Capture the cell that displays the provided text and extract its [X, Y] central coordinate. 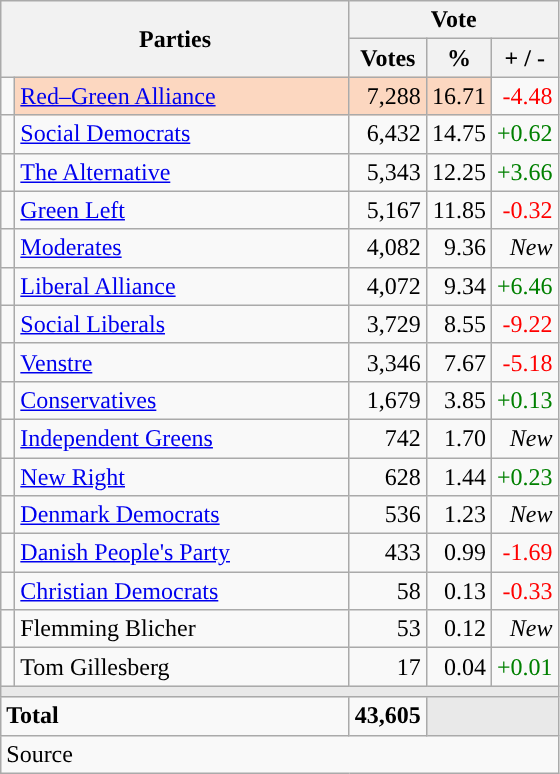
-9.22 [524, 324]
Venstre [182, 362]
1.44 [458, 477]
536 [388, 515]
5,343 [388, 172]
Votes [388, 58]
11.85 [458, 210]
The Alternative [182, 172]
5,167 [388, 210]
58 [388, 591]
6,432 [388, 134]
12.25 [458, 172]
4,082 [388, 248]
9.36 [458, 248]
Flemming Blicher [182, 629]
433 [388, 553]
7.67 [458, 362]
-5.18 [524, 362]
Vote [454, 20]
-0.32 [524, 210]
1,679 [388, 400]
3,729 [388, 324]
53 [388, 629]
-1.69 [524, 553]
16.71 [458, 96]
Independent Greens [182, 438]
-4.48 [524, 96]
0.99 [458, 553]
17 [388, 667]
Social Liberals [182, 324]
New Right [182, 477]
+0.23 [524, 477]
Christian Democrats [182, 591]
Danish People's Party [182, 553]
9.34 [458, 286]
Tom Gillesberg [182, 667]
+ / - [524, 58]
% [458, 58]
Parties [176, 39]
8.55 [458, 324]
0.12 [458, 629]
-0.33 [524, 591]
628 [388, 477]
+0.13 [524, 400]
+3.66 [524, 172]
Green Left [182, 210]
4,072 [388, 286]
7,288 [388, 96]
Total [176, 716]
3,346 [388, 362]
1.70 [458, 438]
Conservatives [182, 400]
+6.46 [524, 286]
Liberal Alliance [182, 286]
Denmark Democrats [182, 515]
Source [280, 754]
43,605 [388, 716]
+0.01 [524, 667]
Red–Green Alliance [182, 96]
0.04 [458, 667]
+0.62 [524, 134]
742 [388, 438]
14.75 [458, 134]
1.23 [458, 515]
Moderates [182, 248]
Social Democrats [182, 134]
3.85 [458, 400]
0.13 [458, 591]
